Output the [x, y] coordinate of the center of the cell containing the given text.  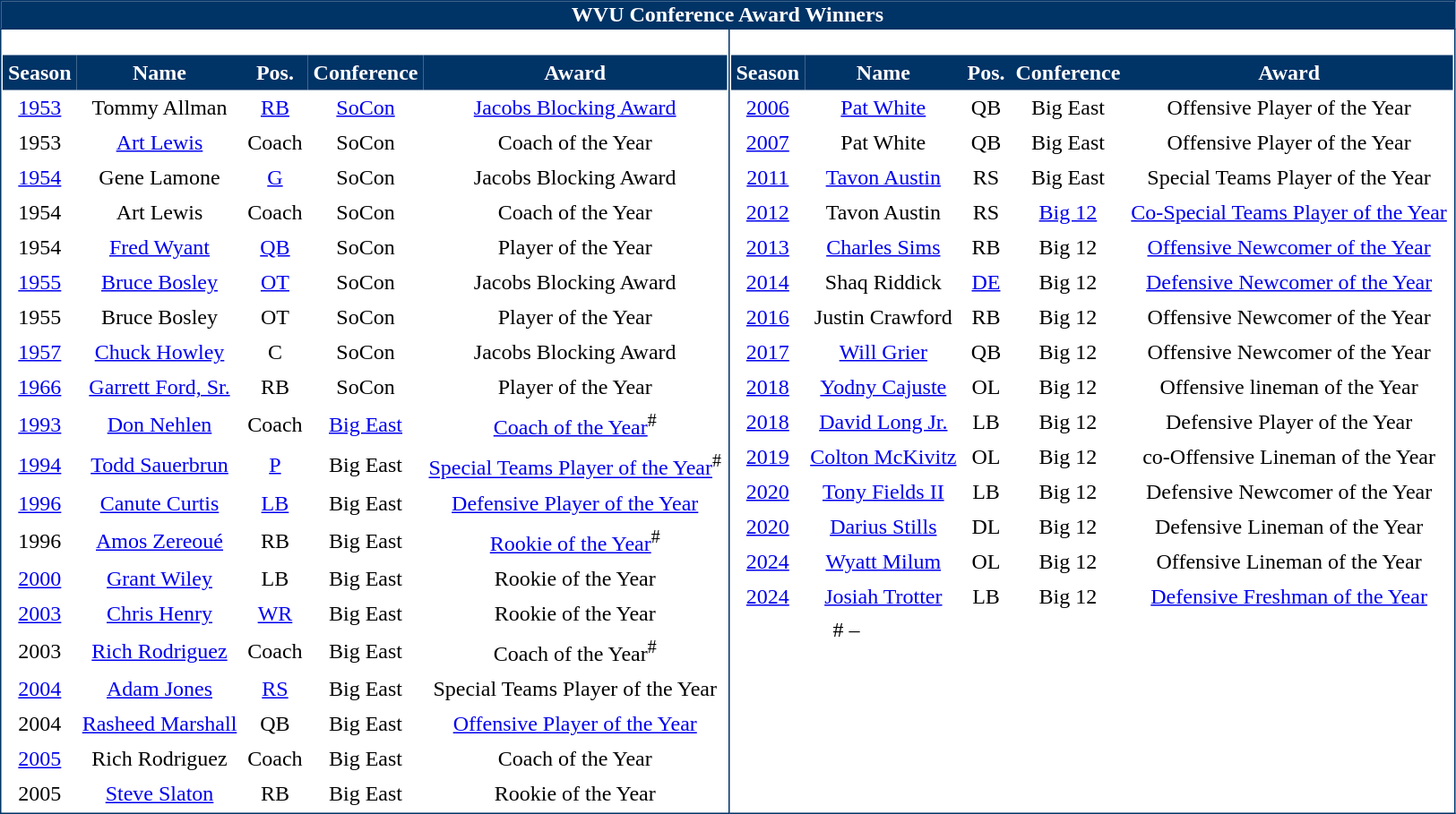
2006 [767, 107]
Justin Crawford [883, 317]
Defensive Freshman of the Year [1288, 596]
Co-Special Teams Player of the Year [1288, 213]
Todd Sauerbrun [159, 466]
Tommy Allman [159, 107]
WVU Conference Award Winners [728, 15]
2012 [767, 213]
Defensive Lineman of the Year [1288, 527]
Josiah Trotter [883, 596]
Steve Slaton [159, 793]
2000 [39, 578]
Don Nehlen [159, 424]
# – [846, 630]
Garrett Ford, Sr. [159, 387]
Chris Henry [159, 614]
Grant Wiley [159, 578]
Offensive lineman of the Year [1288, 387]
Amos Zereoué [159, 541]
Charles Sims [883, 247]
1957 [39, 353]
1966 [39, 387]
2013 [767, 247]
Offensive Lineman of the Year [1288, 562]
Gene Lamone [159, 177]
Canute Curtis [159, 503]
P [274, 466]
2007 [767, 143]
WR [274, 614]
DL [986, 527]
Chuck Howley [159, 353]
Special Teams Player of the Year# [574, 466]
Fred Wyant [159, 247]
2014 [767, 283]
C [274, 353]
2011 [767, 177]
Colton McKivitz [883, 457]
Rasheed Marshall [159, 724]
co-Offensive Lineman of the Year [1288, 457]
Darius Stills [883, 527]
Rookie of the Year# [574, 541]
G [274, 177]
Shaq Riddick [883, 283]
Adam Jones [159, 690]
Wyatt Milum [883, 562]
2017 [767, 353]
Will Grier [883, 353]
1994 [39, 466]
David Long Jr. [883, 423]
2019 [767, 457]
DE [986, 283]
1993 [39, 424]
2016 [767, 317]
Yodny Cajuste [883, 387]
Tony Fields II [883, 493]
